For the text-containing cell, return its midpoint in [x, y] coordinate format. 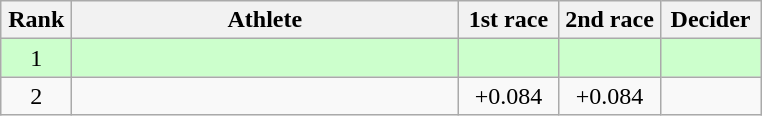
1 [36, 58]
2nd race [610, 20]
Rank [36, 20]
Decider [710, 20]
Athlete [265, 20]
1st race [508, 20]
2 [36, 96]
